Scan for the cell matching the given text and deliver its [X, Y] coordinate at center. 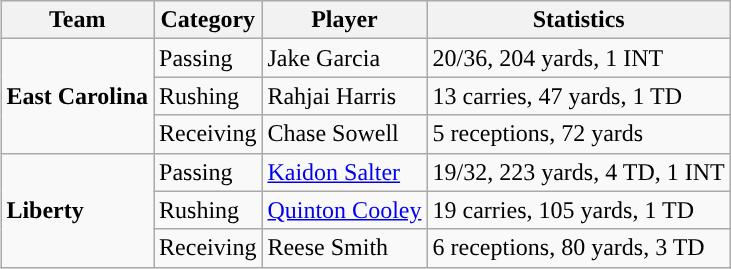
Kaidon Salter [344, 172]
Rahjai Harris [344, 96]
19 carries, 105 yards, 1 TD [578, 210]
Category [208, 20]
6 receptions, 80 yards, 3 TD [578, 248]
Jake Garcia [344, 58]
Chase Sowell [344, 134]
East Carolina [78, 96]
13 carries, 47 yards, 1 TD [578, 96]
Liberty [78, 210]
Quinton Cooley [344, 210]
20/36, 204 yards, 1 INT [578, 58]
19/32, 223 yards, 4 TD, 1 INT [578, 172]
Player [344, 20]
Statistics [578, 20]
5 receptions, 72 yards [578, 134]
Reese Smith [344, 248]
Team [78, 20]
